Scan for the cell matching the given text and deliver its [X, Y] coordinate at center. 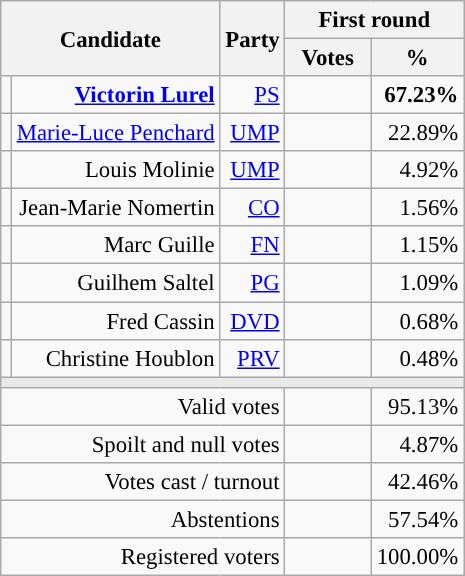
1.56% [416, 208]
Votes [328, 58]
57.54% [416, 519]
Votes cast / turnout [143, 482]
Abstentions [143, 519]
DVD [252, 321]
PS [252, 95]
22.89% [416, 133]
95.13% [416, 406]
Valid votes [143, 406]
0.48% [416, 358]
PRV [252, 358]
First round [374, 20]
CO [252, 208]
Guilhem Saltel [116, 283]
Victorin Lurel [116, 95]
Candidate [110, 38]
Registered voters [143, 557]
Louis Molinie [116, 170]
Marc Guille [116, 245]
Christine Houblon [116, 358]
Fred Cassin [116, 321]
Party [252, 38]
Spoilt and null votes [143, 444]
FN [252, 245]
% [416, 58]
4.92% [416, 170]
1.15% [416, 245]
0.68% [416, 321]
42.46% [416, 482]
Marie-Luce Penchard [116, 133]
Jean-Marie Nomertin [116, 208]
4.87% [416, 444]
1.09% [416, 283]
PG [252, 283]
67.23% [416, 95]
100.00% [416, 557]
